Determine the (x, y) coordinate at the center of the cell enclosing the given text.  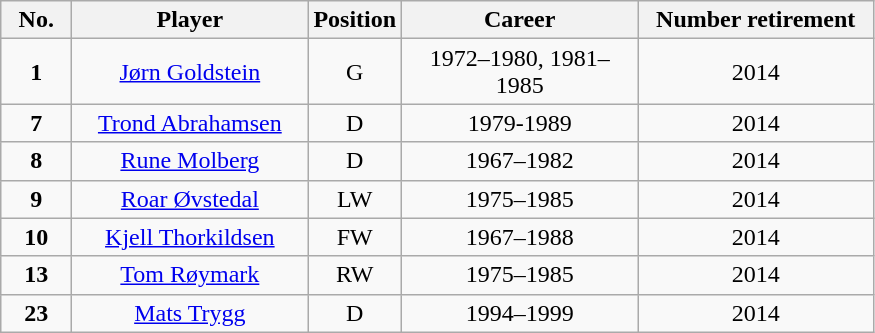
G (355, 72)
Position (355, 20)
Mats Trygg (190, 313)
8 (36, 161)
1979-1989 (520, 123)
9 (36, 199)
10 (36, 237)
7 (36, 123)
Tom Røymark (190, 275)
Rune Molberg (190, 161)
RW (355, 275)
No. (36, 20)
1967–1982 (520, 161)
13 (36, 275)
1972–1980, 1981–1985 (520, 72)
1994–1999 (520, 313)
Kjell Thorkildsen (190, 237)
Player (190, 20)
1967–1988 (520, 237)
Roar Øvstedal (190, 199)
Number retirement (756, 20)
Trond Abrahamsen (190, 123)
FW (355, 237)
23 (36, 313)
Career (520, 20)
1 (36, 72)
Jørn Goldstein (190, 72)
LW (355, 199)
